Locate the cell with the specified text and output its [x, y] center coordinate. 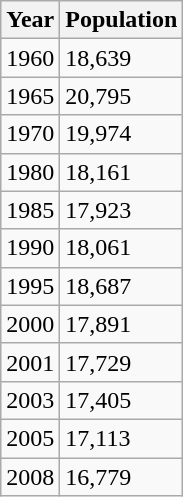
16,779 [122, 477]
Year [30, 20]
17,923 [122, 210]
1985 [30, 210]
2008 [30, 477]
2003 [30, 400]
18,061 [122, 248]
1965 [30, 96]
1960 [30, 58]
17,113 [122, 438]
2005 [30, 438]
18,161 [122, 172]
17,405 [122, 400]
18,687 [122, 286]
17,891 [122, 324]
2001 [30, 362]
1980 [30, 172]
20,795 [122, 96]
1990 [30, 248]
1970 [30, 134]
17,729 [122, 362]
2000 [30, 324]
18,639 [122, 58]
Population [122, 20]
19,974 [122, 134]
1995 [30, 286]
